Detect which cell encompasses the target text, then output its (x, y) center coordinate. 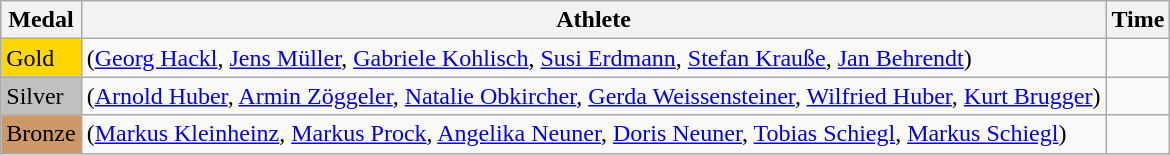
(Georg Hackl, Jens Müller, Gabriele Kohlisch, Susi Erdmann, Stefan Krauße, Jan Behrendt) (594, 58)
Gold (41, 58)
(Markus Kleinheinz, Markus Prock, Angelika Neuner, Doris Neuner, Tobias Schiegl, Markus Schiegl) (594, 134)
Medal (41, 20)
Bronze (41, 134)
Athlete (594, 20)
Time (1138, 20)
(Arnold Huber, Armin Zöggeler, Natalie Obkircher, Gerda Weissensteiner, Wilfried Huber, Kurt Brugger) (594, 96)
Silver (41, 96)
